Pinpoint the cell where the given text exists, returning its (X, Y) midpoint coordinate. 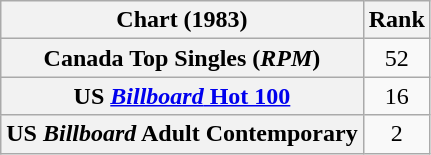
US Billboard Hot 100 (182, 96)
52 (396, 58)
16 (396, 96)
Canada Top Singles (RPM) (182, 58)
US Billboard Adult Contemporary (182, 134)
Rank (396, 20)
Chart (1983) (182, 20)
2 (396, 134)
